Provide the [X, Y] coordinate of the cell's center where the given text is located.  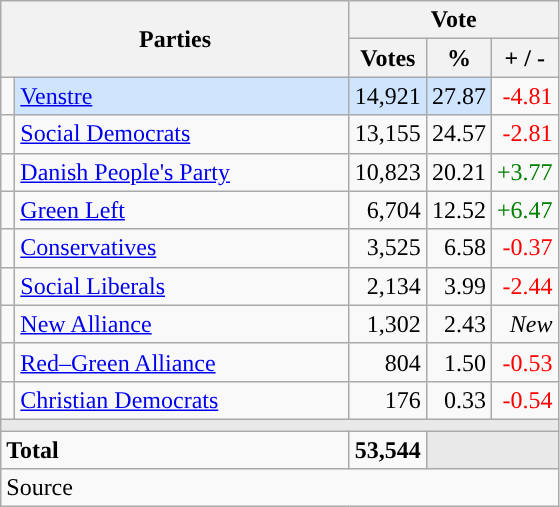
-0.53 [524, 362]
2.43 [458, 324]
20.21 [458, 172]
Red–Green Alliance [182, 362]
2,134 [388, 286]
27.87 [458, 96]
-4.81 [524, 96]
Votes [388, 58]
13,155 [388, 134]
-0.54 [524, 400]
New Alliance [182, 324]
24.57 [458, 134]
12.52 [458, 210]
Green Left [182, 210]
6.58 [458, 248]
3,525 [388, 248]
+ / - [524, 58]
3.99 [458, 286]
+3.77 [524, 172]
Parties [176, 39]
1.50 [458, 362]
10,823 [388, 172]
Total [176, 449]
Venstre [182, 96]
-2.44 [524, 286]
6,704 [388, 210]
Danish People's Party [182, 172]
% [458, 58]
Christian Democrats [182, 400]
-2.81 [524, 134]
Social Liberals [182, 286]
Source [280, 488]
-0.37 [524, 248]
0.33 [458, 400]
+6.47 [524, 210]
Vote [454, 20]
176 [388, 400]
Social Democrats [182, 134]
Conservatives [182, 248]
53,544 [388, 449]
1,302 [388, 324]
14,921 [388, 96]
New [524, 324]
804 [388, 362]
